Return the (X, Y) coordinate for the center point of the cell that contains the specified text.  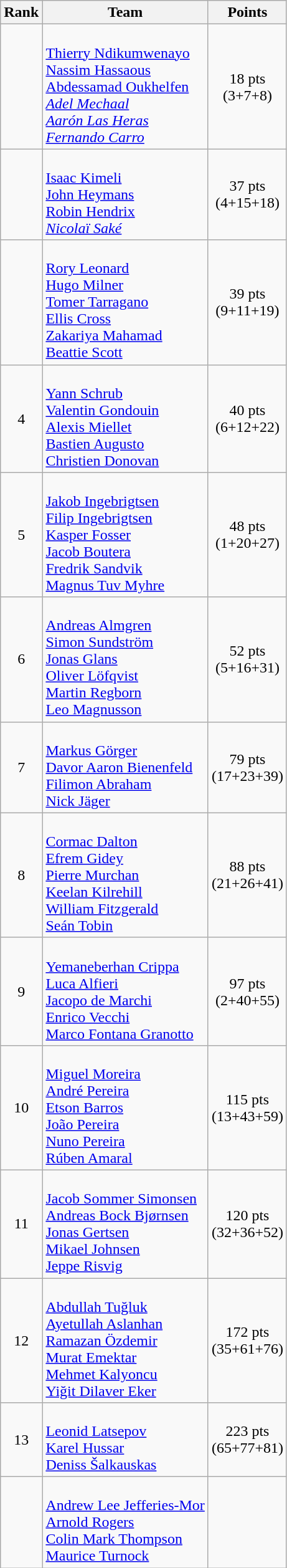
48 pts(1+20+27) (247, 535)
37 pts(4+15+18) (247, 194)
7 (21, 767)
Yann SchrubValentin GondouinAlexis MielletBastien AugustoChristien Donovan (126, 419)
79 pts(17+23+39) (247, 767)
5 (21, 535)
9 (21, 991)
Yemaneberhan CrippaLuca AlfieriJacopo de MarchiEnrico VecchiMarco Fontana Granotto (126, 991)
Andreas AlmgrenSimon SundströmJonas GlansOliver LöfqvistMartin RegbornLeo Magnusson (126, 659)
Miguel MoreiraAndré PereiraEtson BarrosJoão PereiraNuno PereiraRúben Amaral (126, 1107)
Isaac KimeliJohn HeymansRobin HendrixNicolaï Saké (126, 194)
13 (21, 1440)
Abdullah TuğlukAyetullah AslanhanRamazan ÖzdemirMurat EmektarMehmet KalyoncuYiğit Dilaver Eker (126, 1340)
Jacob Sommer SimonsenAndreas Bock BjørnsenJonas GertsenMikael JohnsenJeppe Risvig (126, 1224)
223 pts(65+77+81) (247, 1440)
39 pts(9+11+19) (247, 302)
10 (21, 1107)
172 pts(35+61+76) (247, 1340)
52 pts(5+16+31) (247, 659)
120 pts(32+36+52) (247, 1224)
Points (247, 12)
Andrew Lee Jefferies-MorArnold RogersColin Mark ThompsonMaurice Turnock (126, 1523)
40 pts(6+12+22) (247, 419)
Cormac DaltonEfrem GideyPierre MurchanKeelan KilrehillWilliam FitzgeraldSeán Tobin (126, 875)
Rory LeonardHugo MilnerTomer TarraganoEllis CrossZakariya MahamadBeattie Scott (126, 302)
11 (21, 1224)
Leonid LatsepovKarel HussarDeniss Šalkauskas (126, 1440)
Jakob IngebrigtsenFilip IngebrigtsenKasper FosserJacob BouteraFredrik SandvikMagnus Tuv Myhre (126, 535)
Rank (21, 12)
115 pts(13+43+59) (247, 1107)
88 pts(21+26+41) (247, 875)
Team (126, 12)
4 (21, 419)
Markus GörgerDavor Aaron BienenfeldFilimon AbrahamNick Jäger (126, 767)
8 (21, 875)
97 pts(2+40+55) (247, 991)
12 (21, 1340)
Thierry NdikumwenayoNassim HassaousAbdessamad OukhelfenAdel MechaalAarón Las HerasFernando Carro (126, 87)
6 (21, 659)
18 pts(3+7+8) (247, 87)
